Identify which cell holds the provided text, then report its [x, y] central coordinate. 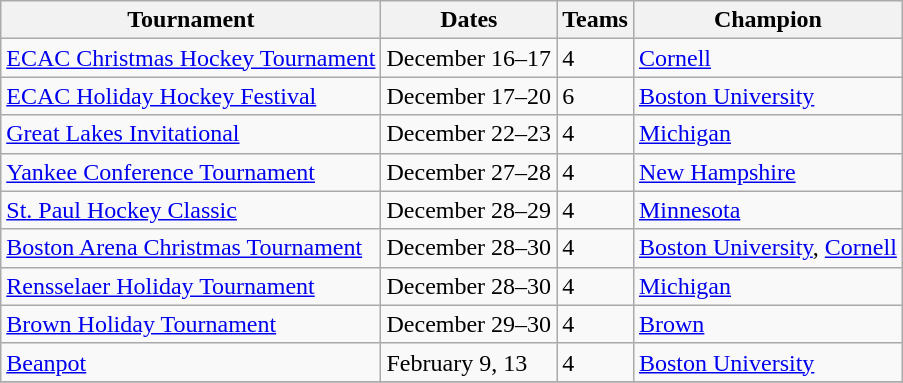
ECAC Holiday Hockey Festival [191, 96]
Tournament [191, 20]
Yankee Conference Tournament [191, 172]
December 22–23 [469, 134]
Minnesota [768, 210]
Dates [469, 20]
Boston University, Cornell [768, 248]
Beanpot [191, 362]
Boston Arena Christmas Tournament [191, 248]
Brown [768, 324]
Champion [768, 20]
December 28–29 [469, 210]
December 17–20 [469, 96]
Rensselaer Holiday Tournament [191, 286]
December 27–28 [469, 172]
December 29–30 [469, 324]
December 16–17 [469, 58]
Great Lakes Invitational [191, 134]
6 [596, 96]
Brown Holiday Tournament [191, 324]
February 9, 13 [469, 362]
ECAC Christmas Hockey Tournament [191, 58]
Teams [596, 20]
St. Paul Hockey Classic [191, 210]
New Hampshire [768, 172]
Cornell [768, 58]
